Identify which cell holds the provided text, then report its (X, Y) central coordinate. 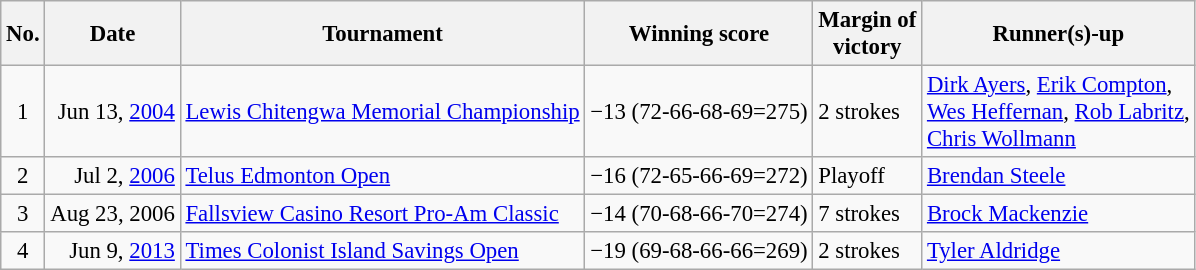
Margin ofvictory (868, 34)
−14 (70-68-66-70=274) (699, 214)
Tyler Aldridge (1058, 251)
4 (23, 251)
Times Colonist Island Savings Open (382, 251)
Lewis Chitengwa Memorial Championship (382, 112)
Tournament (382, 34)
Playoff (868, 176)
Winning score (699, 34)
No. (23, 34)
Brock Mackenzie (1058, 214)
7 strokes (868, 214)
Brendan Steele (1058, 176)
Jun 9, 2013 (112, 251)
Dirk Ayers, Erik Compton, Wes Heffernan, Rob Labritz, Chris Wollmann (1058, 112)
Jun 13, 2004 (112, 112)
Jul 2, 2006 (112, 176)
1 (23, 112)
−16 (72-65-66-69=272) (699, 176)
3 (23, 214)
−19 (69-68-66-66=269) (699, 251)
Fallsview Casino Resort Pro-Am Classic (382, 214)
Runner(s)-up (1058, 34)
Aug 23, 2006 (112, 214)
2 (23, 176)
−13 (72-66-68-69=275) (699, 112)
Telus Edmonton Open (382, 176)
Date (112, 34)
